Extract the (x, y) coordinate from the center of the cell holding the provided text.  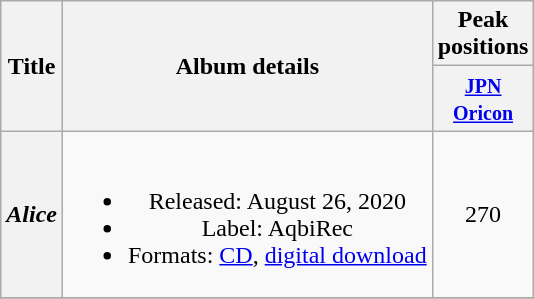
JPNOricon (483, 98)
Album details (247, 66)
Alice (32, 214)
270 (483, 214)
Title (32, 66)
Released: August 26, 2020Label: AqbiRecFormats: CD, digital download (247, 214)
Peak positions (483, 34)
